Determine the (X, Y) coordinate at the center of the cell enclosing the given text.  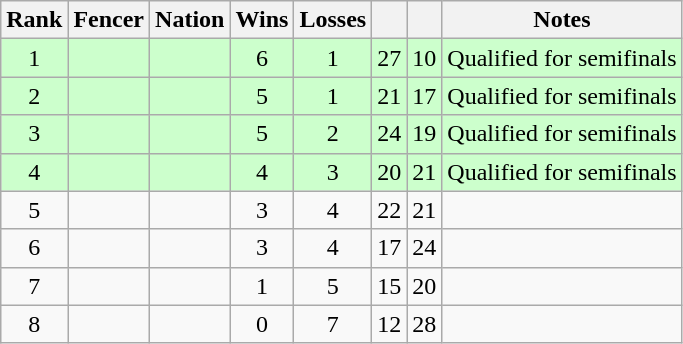
Losses (333, 20)
12 (390, 324)
0 (262, 324)
19 (424, 134)
15 (390, 286)
27 (390, 58)
Nation (190, 20)
Notes (562, 20)
Wins (262, 20)
28 (424, 324)
22 (390, 210)
8 (34, 324)
Fencer (109, 20)
10 (424, 58)
Rank (34, 20)
